Extract the [X, Y] coordinate from the center of the cell holding the provided text.  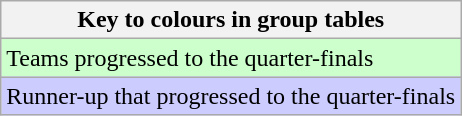
Teams progressed to the quarter-finals [231, 58]
Runner-up that progressed to the quarter-finals [231, 96]
Key to colours in group tables [231, 20]
